From the cell containing the given text, extract its center point as (x, y) coordinate. 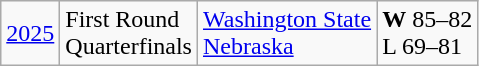
Washington StateNebraska (286, 34)
First RoundQuarterfinals (129, 34)
W 85–82L 69–81 (428, 34)
2025 (30, 34)
